From the cell containing the given text, extract its center point as (x, y) coordinate. 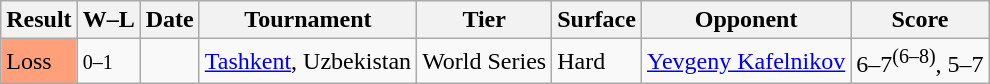
Tier (484, 20)
Tournament (308, 20)
Surface (597, 20)
Result (39, 20)
6–7(6–8), 5–7 (920, 62)
Opponent (746, 20)
Hard (597, 62)
0–1 (108, 62)
Score (920, 20)
Loss (39, 62)
W–L (108, 20)
Yevgeny Kafelnikov (746, 62)
Date (170, 20)
World Series (484, 62)
Tashkent, Uzbekistan (308, 62)
